Output the [x, y] coordinate of the center of the cell containing the given text.  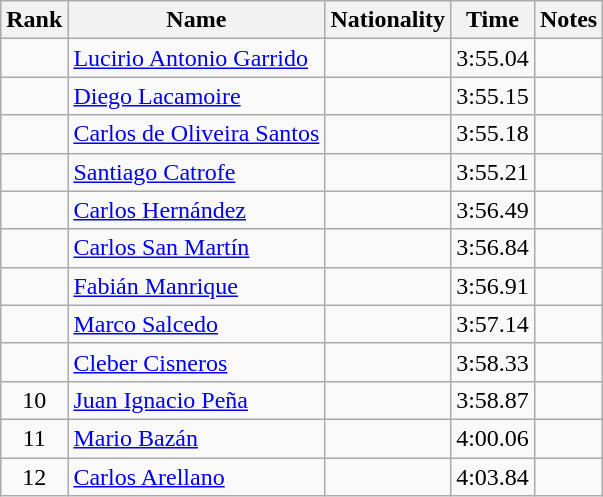
3:56.91 [493, 286]
Carlos de Oliveira Santos [196, 134]
3:55.18 [493, 134]
11 [34, 438]
Juan Ignacio Peña [196, 400]
Nationality [388, 20]
Lucirio Antonio Garrido [196, 58]
Notes [568, 20]
Mario Bazán [196, 438]
Rank [34, 20]
Marco Salcedo [196, 324]
4:03.84 [493, 477]
3:55.15 [493, 96]
Carlos San Martín [196, 248]
Name [196, 20]
3:56.49 [493, 210]
3:56.84 [493, 248]
3:55.21 [493, 172]
Fabián Manrique [196, 286]
Carlos Hernández [196, 210]
Diego Lacamoire [196, 96]
Santiago Catrofe [196, 172]
3:55.04 [493, 58]
Time [493, 20]
3:58.33 [493, 362]
4:00.06 [493, 438]
Cleber Cisneros [196, 362]
3:57.14 [493, 324]
12 [34, 477]
Carlos Arellano [196, 477]
3:58.87 [493, 400]
10 [34, 400]
